Output the [x, y] coordinate of the center of the cell containing the given text.  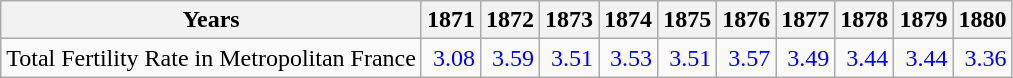
1873 [570, 20]
1879 [924, 20]
1872 [510, 20]
3.53 [628, 58]
1878 [864, 20]
3.36 [982, 58]
Years [212, 20]
3.49 [806, 58]
1880 [982, 20]
1876 [746, 20]
3.08 [450, 58]
1877 [806, 20]
1871 [450, 20]
3.57 [746, 58]
Total Fertility Rate in Metropolitan France [212, 58]
1875 [688, 20]
3.59 [510, 58]
1874 [628, 20]
